Capture the cell that displays the provided text and extract its [x, y] central coordinate. 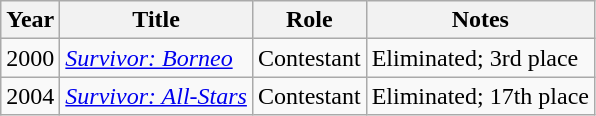
Eliminated; 3rd place [480, 58]
Year [30, 20]
Title [156, 20]
Role [309, 20]
2000 [30, 58]
2004 [30, 96]
Eliminated; 17th place [480, 96]
Survivor: All-Stars [156, 96]
Survivor: Borneo [156, 58]
Notes [480, 20]
